Detect which cell encompasses the target text, then output its (x, y) center coordinate. 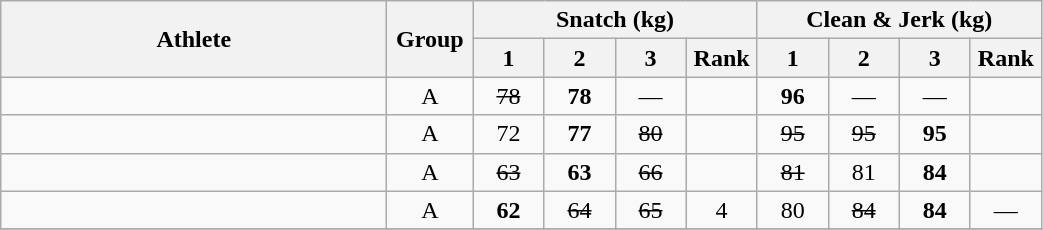
65 (650, 210)
77 (580, 134)
Clean & Jerk (kg) (899, 20)
Group (430, 39)
62 (508, 210)
Snatch (kg) (615, 20)
96 (792, 96)
4 (722, 210)
72 (508, 134)
64 (580, 210)
Athlete (194, 39)
66 (650, 172)
